For the text-containing cell, return its midpoint in [x, y] coordinate format. 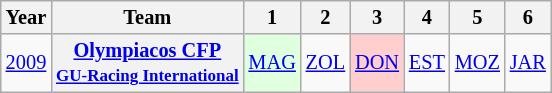
3 [377, 17]
5 [478, 17]
2009 [26, 63]
Team [147, 17]
4 [427, 17]
MAG [272, 63]
DON [377, 63]
Olympiacos CFPGU-Racing International [147, 63]
ZOL [326, 63]
1 [272, 17]
EST [427, 63]
MOZ [478, 63]
JAR [528, 63]
Year [26, 17]
6 [528, 17]
2 [326, 17]
